Scan for the cell matching the given text and deliver its (x, y) coordinate at center. 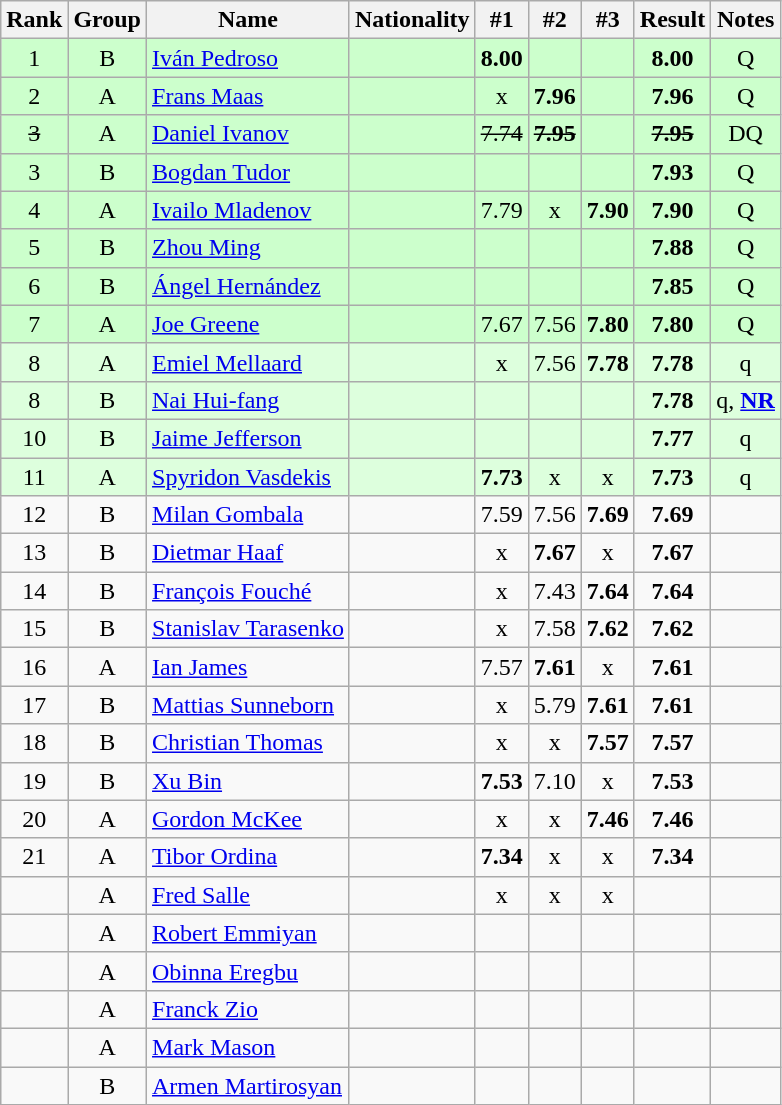
Fred Salle (248, 895)
Obinna Eregbu (248, 971)
#2 (554, 20)
#1 (502, 20)
Result (672, 20)
4 (34, 210)
Name (248, 20)
Dietmar Haaf (248, 553)
7.85 (672, 286)
7.88 (672, 248)
Emiel Mellaard (248, 362)
Armen Martirosyan (248, 1085)
Rank (34, 20)
20 (34, 819)
21 (34, 857)
12 (34, 515)
1 (34, 58)
5.79 (554, 705)
Tibor Ordina (248, 857)
Ian James (248, 667)
Stanislav Tarasenko (248, 629)
7.79 (502, 210)
7.10 (554, 781)
q, NR (746, 400)
5 (34, 248)
18 (34, 743)
13 (34, 553)
Group (108, 20)
Zhou Ming (248, 248)
Mattias Sunneborn (248, 705)
7.74 (502, 134)
Jaime Jefferson (248, 438)
Frans Maas (248, 96)
7.58 (554, 629)
11 (34, 477)
Notes (746, 20)
Iván Pedroso (248, 58)
Milan Gombala (248, 515)
7 (34, 324)
17 (34, 705)
19 (34, 781)
Bogdan Tudor (248, 172)
#3 (608, 20)
2 (34, 96)
Spyridon Vasdekis (248, 477)
Christian Thomas (248, 743)
15 (34, 629)
François Fouché (248, 591)
Robert Emmiyan (248, 933)
DQ (746, 134)
10 (34, 438)
14 (34, 591)
Ángel Hernández (248, 286)
16 (34, 667)
Mark Mason (248, 1047)
Joe Greene (248, 324)
7.77 (672, 438)
Franck Zio (248, 1009)
7.93 (672, 172)
Nai Hui-fang (248, 400)
Gordon McKee (248, 819)
6 (34, 286)
7.59 (502, 515)
Xu Bin (248, 781)
7.43 (554, 591)
Ivailo Mladenov (248, 210)
Daniel Ivanov (248, 134)
Nationality (412, 20)
